Determine the (x, y) coordinate at the center of the cell enclosing the given text.  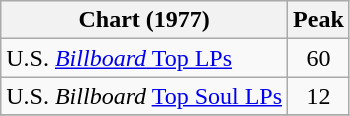
U.S. Billboard Top LPs (144, 58)
Peak (319, 20)
U.S. Billboard Top Soul LPs (144, 96)
60 (319, 58)
Chart (1977) (144, 20)
12 (319, 96)
